Capture the cell that displays the provided text and extract its (X, Y) central coordinate. 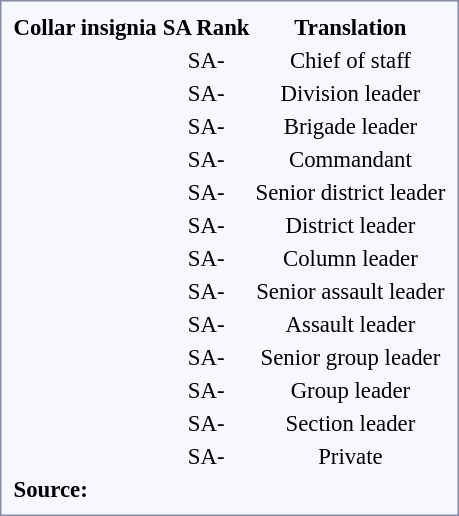
District leader (350, 225)
Private (350, 456)
Senior district leader (350, 192)
Collar insignia (85, 27)
Section leader (350, 423)
Brigade leader (350, 126)
Senior assault leader (350, 291)
Senior group leader (350, 357)
Group leader (350, 390)
Division leader (350, 93)
Commandant (350, 159)
Source: (85, 489)
Chief of staff (350, 60)
SA Rank (206, 27)
Assault leader (350, 324)
Column leader (350, 258)
Translation (350, 27)
